Output the (X, Y) coordinate of the center of the cell containing the given text.  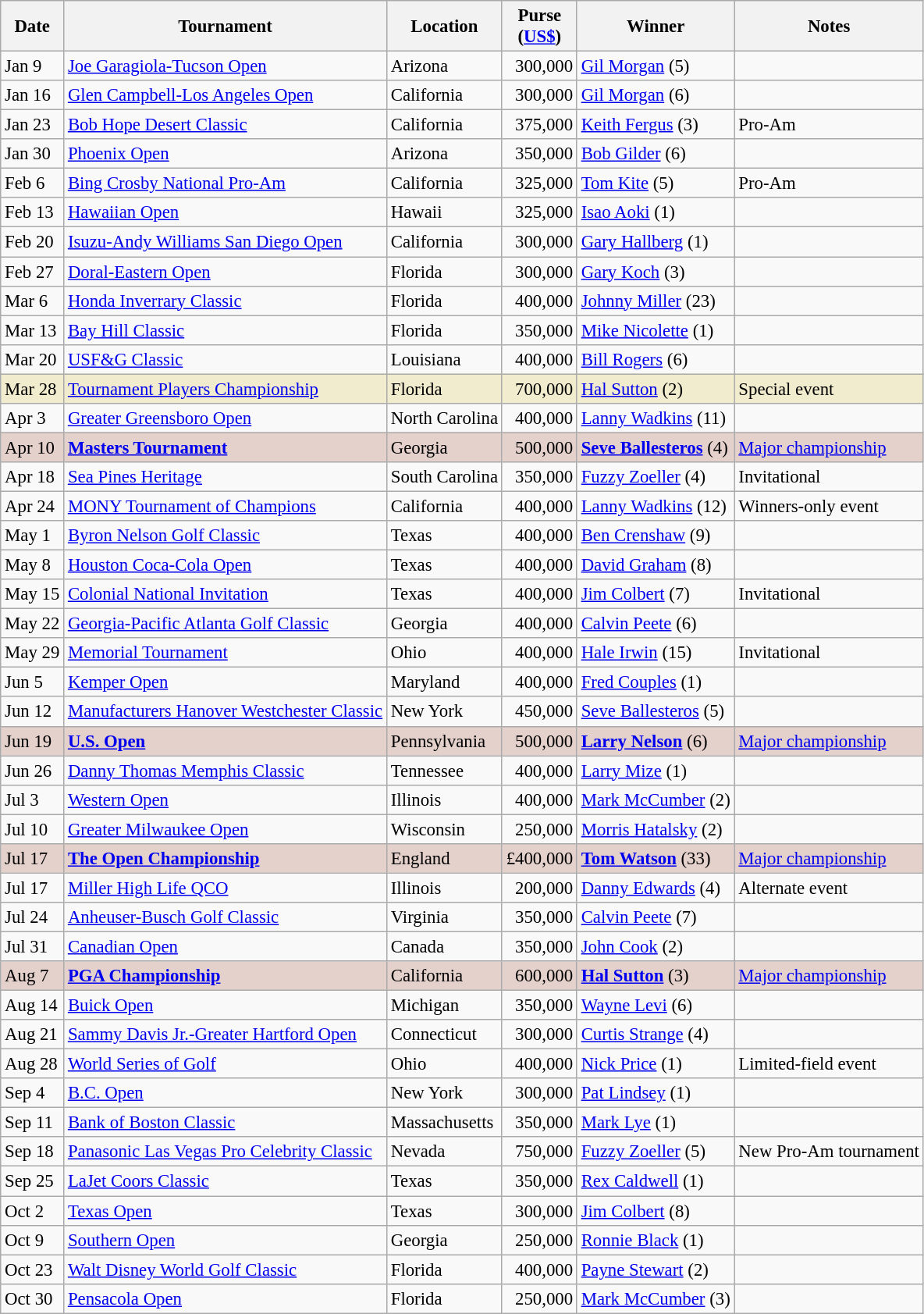
Lanny Wadkins (11) (656, 418)
Jul 24 (33, 917)
Pat Lindsey (1) (656, 1093)
Mar 13 (33, 330)
Joe Garagiola-Tucson Open (226, 66)
May 29 (33, 653)
World Series of Golf (226, 1064)
Bob Gilder (6) (656, 154)
Jim Colbert (8) (656, 1211)
Ronnie Black (1) (656, 1240)
700,000 (539, 389)
Mark McCumber (2) (656, 799)
Jun 5 (33, 682)
MONY Tournament of Champions (226, 506)
Honda Inverrary Classic (226, 301)
Oct 23 (33, 1269)
Greater Milwaukee Open (226, 829)
Larry Nelson (6) (656, 741)
Winners-only event (829, 506)
200,000 (539, 888)
Anheuser-Busch Golf Classic (226, 917)
Morris Hatalsky (2) (656, 829)
Feb 6 (33, 183)
Mar 20 (33, 359)
Feb 27 (33, 272)
Fred Couples (1) (656, 682)
Apr 24 (33, 506)
Michigan (444, 1006)
Mar 6 (33, 301)
Alternate event (829, 888)
David Graham (8) (656, 565)
Glen Campbell-Los Angeles Open (226, 95)
Jan 30 (33, 154)
Jun 19 (33, 741)
Payne Stewart (2) (656, 1269)
Walt Disney World Golf Classic (226, 1269)
Aug 28 (33, 1064)
Jan 9 (33, 66)
Calvin Peete (7) (656, 917)
Location (444, 27)
Apr 3 (33, 418)
U.S. Open (226, 741)
Gary Hallberg (1) (656, 242)
Aug 21 (33, 1034)
Bay Hill Classic (226, 330)
Tennessee (444, 771)
John Cook (2) (656, 946)
Gil Morgan (5) (656, 66)
Bing Crosby National Pro-Am (226, 183)
Jan 23 (33, 125)
Gary Koch (3) (656, 272)
Sea Pines Heritage (226, 477)
North Carolina (444, 418)
Date (33, 27)
Fuzzy Zoeller (4) (656, 477)
Canadian Open (226, 946)
Georgia-Pacific Atlanta Golf Classic (226, 624)
Hal Sutton (2) (656, 389)
375,000 (539, 125)
Apr 10 (33, 447)
Curtis Strange (4) (656, 1034)
Mar 28 (33, 389)
New Pro-Am tournament (829, 1152)
Wisconsin (444, 829)
Nick Price (1) (656, 1064)
PGA Championship (226, 976)
Tournament (226, 27)
Feb 13 (33, 213)
Isao Aoki (1) (656, 213)
Sammy Davis Jr.-Greater Hartford Open (226, 1034)
Pensacola Open (226, 1298)
Apr 18 (33, 477)
Massachusetts (444, 1123)
Isuzu-Andy Williams San Diego Open (226, 242)
South Carolina (444, 477)
Pennsylvania (444, 741)
Louisiana (444, 359)
Special event (829, 389)
Byron Nelson Golf Classic (226, 536)
Danny Thomas Memphis Classic (226, 771)
May 1 (33, 536)
Maryland (444, 682)
Mark McCumber (3) (656, 1298)
Seve Ballesteros (4) (656, 447)
Virginia (444, 917)
Jun 12 (33, 712)
Canada (444, 946)
Calvin Peete (6) (656, 624)
B.C. Open (226, 1093)
Panasonic Las Vegas Pro Celebrity Classic (226, 1152)
Ben Crenshaw (9) (656, 536)
Hale Irwin (15) (656, 653)
Bob Hope Desert Classic (226, 125)
England (444, 859)
Buick Open (226, 1006)
Tom Kite (5) (656, 183)
Winner (656, 27)
May 8 (33, 565)
Seve Ballesteros (5) (656, 712)
Phoenix Open (226, 154)
May 22 (33, 624)
Lanny Wadkins (12) (656, 506)
Sep 25 (33, 1181)
Connecticut (444, 1034)
600,000 (539, 976)
£400,000 (539, 859)
750,000 (539, 1152)
Jun 26 (33, 771)
450,000 (539, 712)
Limited-field event (829, 1064)
Doral-Eastern Open (226, 272)
Nevada (444, 1152)
Gil Morgan (6) (656, 95)
Texas Open (226, 1211)
Manufacturers Hanover Westchester Classic (226, 712)
Danny Edwards (4) (656, 888)
Jul 3 (33, 799)
Bank of Boston Classic (226, 1123)
Jul 31 (33, 946)
Wayne Levi (6) (656, 1006)
Feb 20 (33, 242)
Southern Open (226, 1240)
Aug 14 (33, 1006)
Rex Caldwell (1) (656, 1181)
Greater Greensboro Open (226, 418)
Oct 9 (33, 1240)
Sep 11 (33, 1123)
Oct 30 (33, 1298)
Colonial National Invitation (226, 594)
Miller High Life QCO (226, 888)
Purse(US$) (539, 27)
Hawaiian Open (226, 213)
USF&G Classic (226, 359)
Johnny Miller (23) (656, 301)
Western Open (226, 799)
Larry Mize (1) (656, 771)
May 15 (33, 594)
Fuzzy Zoeller (5) (656, 1152)
The Open Championship (226, 859)
Memorial Tournament (226, 653)
Bill Rogers (6) (656, 359)
Jan 16 (33, 95)
Masters Tournament (226, 447)
Houston Coca-Cola Open (226, 565)
Mike Nicolette (1) (656, 330)
Mark Lye (1) (656, 1123)
Kemper Open (226, 682)
Tournament Players Championship (226, 389)
Notes (829, 27)
Hawaii (444, 213)
Sep 4 (33, 1093)
Sep 18 (33, 1152)
Oct 2 (33, 1211)
Jim Colbert (7) (656, 594)
Keith Fergus (3) (656, 125)
LaJet Coors Classic (226, 1181)
Aug 7 (33, 976)
Tom Watson (33) (656, 859)
Hal Sutton (3) (656, 976)
Jul 10 (33, 829)
